Capture the cell that displays the provided text and extract its [x, y] central coordinate. 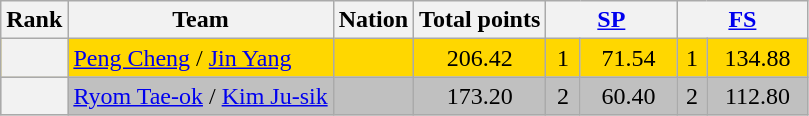
60.40 [628, 96]
Ryom Tae-ok / Kim Ju-sik [200, 96]
Total points [480, 20]
Nation [373, 20]
134.88 [758, 58]
173.20 [480, 96]
Rank [34, 20]
71.54 [628, 58]
Peng Cheng / Jin Yang [200, 58]
SP [612, 20]
Team [200, 20]
FS [742, 20]
206.42 [480, 58]
112.80 [758, 96]
